Find where the given text appears and provide that cell's center as [x, y] coordinate. 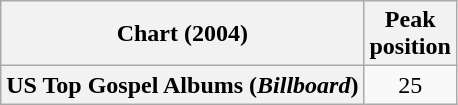
Chart (2004) [182, 34]
25 [410, 85]
Peakposition [410, 34]
US Top Gospel Albums (Billboard) [182, 85]
